Capture the cell that displays the provided text and extract its [X, Y] central coordinate. 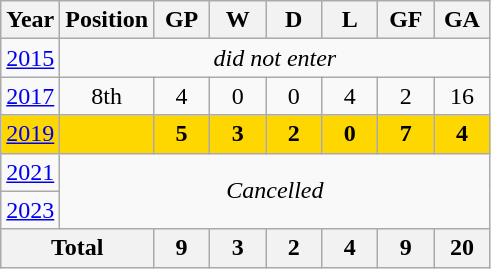
2023 [30, 210]
GA [462, 20]
GF [406, 20]
2015 [30, 58]
16 [462, 96]
did not enter [275, 58]
L [350, 20]
7 [406, 134]
Position [107, 20]
W [238, 20]
5 [182, 134]
Cancelled [275, 191]
Year [30, 20]
GP [182, 20]
Total [78, 248]
20 [462, 248]
2019 [30, 134]
D [294, 20]
8th [107, 96]
2021 [30, 172]
2017 [30, 96]
